For the text-containing cell, return its midpoint in [x, y] coordinate format. 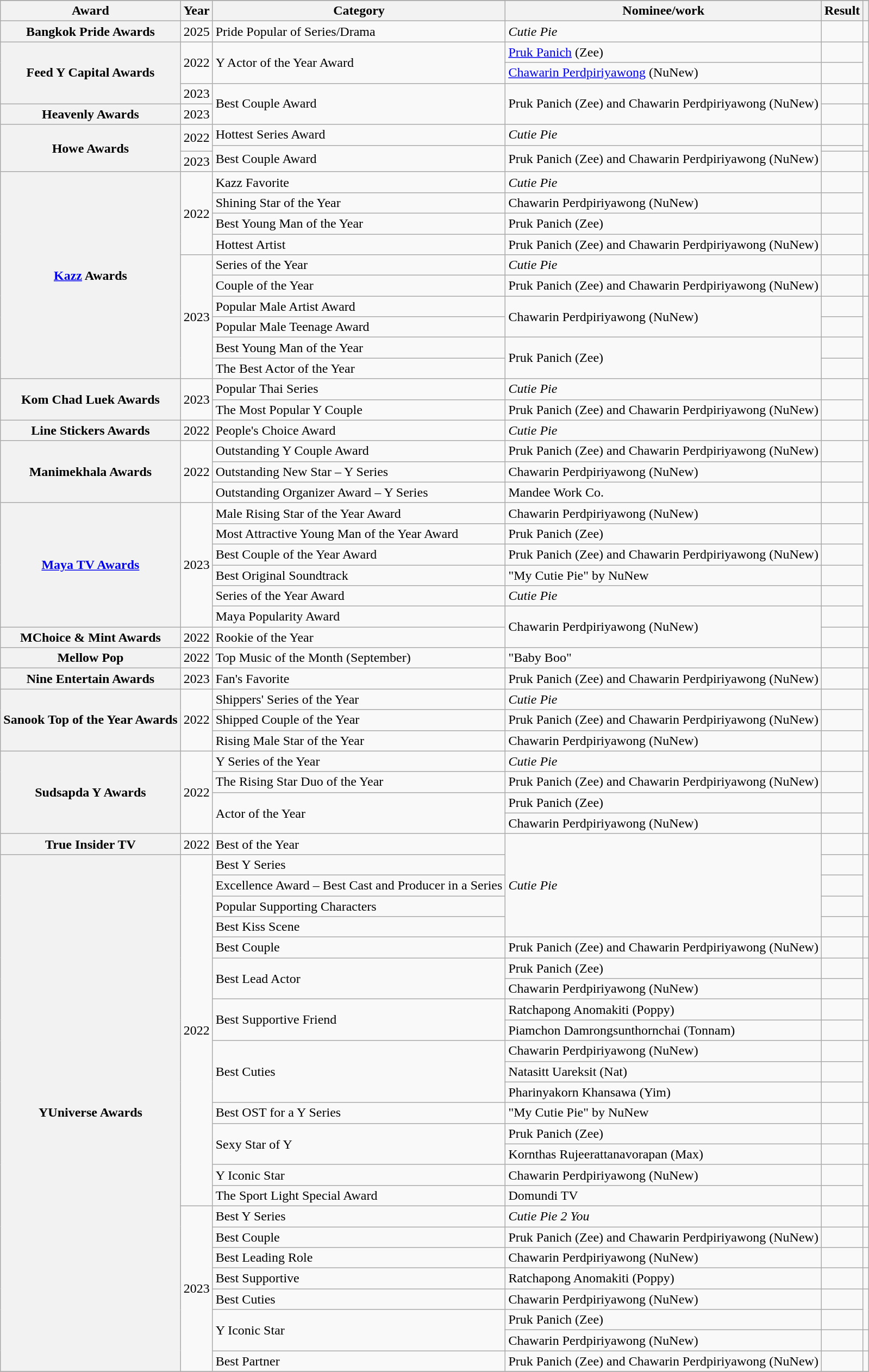
Year [197, 11]
Hottest Series Award [359, 135]
True Insider TV [90, 844]
Howe Awards [90, 148]
Hottest Artist [359, 244]
Best Kiss Scene [359, 927]
Best of the Year [359, 844]
Shining Star of the Year [359, 203]
Best Leading Role [359, 1258]
Popular Supporting Characters [359, 906]
Best Original Soundtrack [359, 575]
The Rising Star Duo of the Year [359, 782]
The Best Actor of the Year [359, 368]
Award [90, 11]
Kazz Favorite [359, 182]
YUniverse Awards [90, 1113]
Best Couple of the Year Award [359, 554]
Top Music of the Month (September) [359, 658]
Actor of the Year [359, 813]
MChoice & Mint Awards [90, 637]
Outstanding Organizer Award – Y Series [359, 492]
Shippers' Series of the Year [359, 699]
Domundi TV [664, 1195]
Nominee/work [664, 11]
Sudsapda Y Awards [90, 792]
Kom Chad Luek Awards [90, 399]
Rookie of the Year [359, 637]
People's Choice Award [359, 430]
Mandee Work Co. [664, 492]
Natasitt Uareksit (Nat) [664, 1072]
Rising Male Star of the Year [359, 741]
2025 [197, 32]
Excellence Award – Best Cast and Producer in a Series [359, 885]
Manimekhala Awards [90, 472]
Fan's Favorite [359, 679]
Feed Y Capital Awards [90, 73]
Popular Male Artist Award [359, 306]
Best OST for a Y Series [359, 1113]
Y Series of the Year [359, 761]
Series of the Year Award [359, 596]
Nine Entertain Awards [90, 679]
The Sport Light Special Award [359, 1195]
Popular Thai Series [359, 389]
Most Attractive Young Man of the Year Award [359, 534]
Piamchon Damrongsunthornchai (Tonnam) [664, 1030]
Pharinyakorn Khansawa (Yim) [664, 1092]
Best Supportive Friend [359, 1020]
Y Actor of the Year Award [359, 62]
Outstanding Y Couple Award [359, 451]
Cutie Pie 2 You [664, 1216]
Outstanding New Star – Y Series [359, 472]
Line Stickers Awards [90, 430]
Pride Popular of Series/Drama [359, 32]
Kazz Awards [90, 275]
Best Partner [359, 1361]
Mellow Pop [90, 658]
"Baby Boo" [664, 658]
Sexy Star of Y [359, 1144]
Best Supportive [359, 1279]
Couple of the Year [359, 286]
Bangkok Pride Awards [90, 32]
Maya Popularity Award [359, 617]
Heavenly Awards [90, 114]
Best Lead Actor [359, 979]
The Most Popular Y Couple [359, 410]
Kornthas Rujeerattanavorapan (Max) [664, 1154]
Series of the Year [359, 265]
Category [359, 11]
Maya TV Awards [90, 565]
Shipped Couple of the Year [359, 720]
Popular Male Teenage Award [359, 327]
Male Rising Star of the Year Award [359, 513]
Result [842, 11]
Sanook Top of the Year Awards [90, 720]
